Capture the cell that displays the provided text and extract its (X, Y) central coordinate. 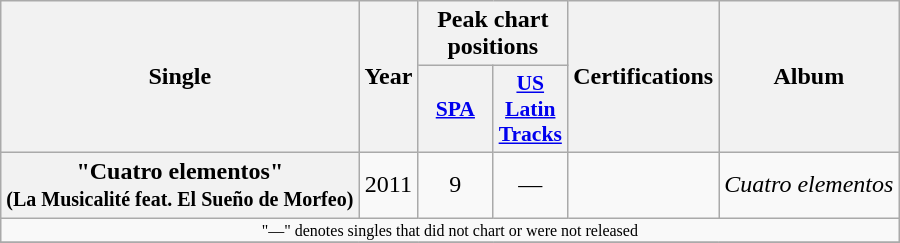
Album (809, 77)
Peak chart positions (493, 34)
— (530, 184)
2011 (388, 184)
"—" denotes singles that did not chart or were not released (450, 230)
Year (388, 77)
US Latin Tracks (530, 110)
SPA (456, 110)
Cuatro elementos (809, 184)
Certifications (644, 77)
9 (456, 184)
"Cuatro elementos"(La Musicalité feat. El Sueño de Morfeo) (180, 184)
Single (180, 77)
